Search for the cell housing the specified text and yield its [X, Y] center coordinate. 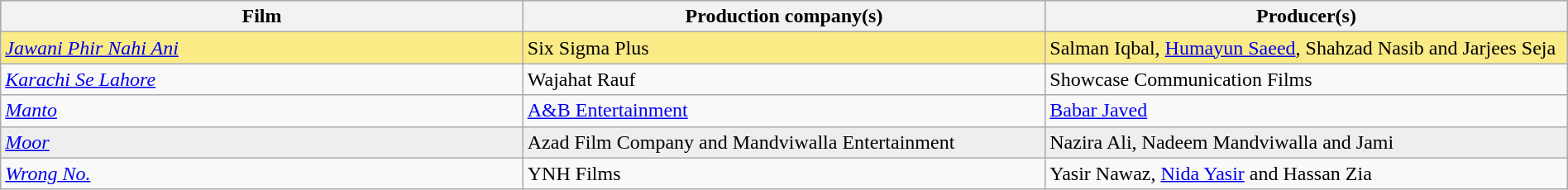
Production company(s) [784, 17]
Six Sigma Plus [784, 48]
Wajahat Rauf [784, 79]
Jawani Phir Nahi Ani [262, 48]
Babar Javed [1307, 111]
Salman Iqbal, Humayun Saeed, Shahzad Nasib and Jarjees Seja [1307, 48]
Film [262, 17]
Wrong No. [262, 173]
Nazira Ali, Nadeem Mandviwalla and Jami [1307, 142]
Karachi Se Lahore [262, 79]
Showcase Communication Films [1307, 79]
YNH Films [784, 173]
Manto [262, 111]
Producer(s) [1307, 17]
Moor [262, 142]
Azad Film Company and Mandviwalla Entertainment [784, 142]
A&B Entertainment [784, 111]
Yasir Nawaz, Nida Yasir and Hassan Zia [1307, 173]
